Capture the cell that displays the provided text and extract its (X, Y) central coordinate. 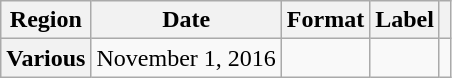
Region (46, 20)
November 1, 2016 (186, 58)
Various (46, 58)
Label (405, 20)
Date (186, 20)
Format (325, 20)
